From the cell containing the given text, extract its center point as (X, Y) coordinate. 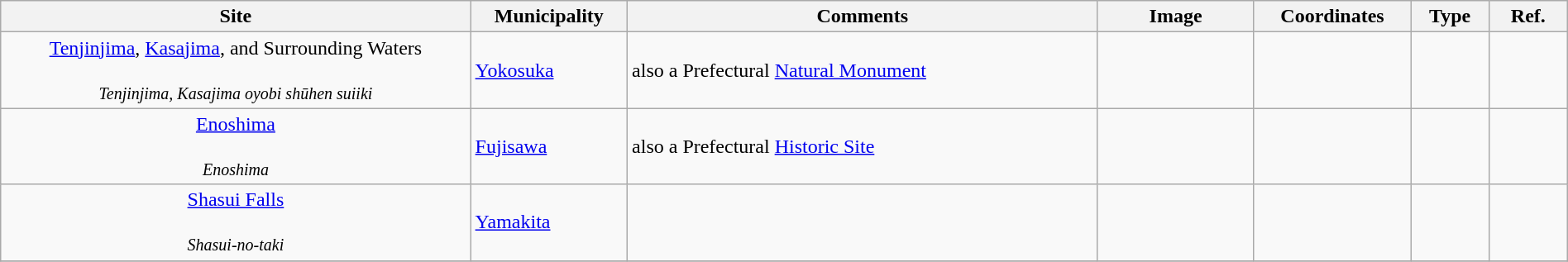
Fujisawa (549, 146)
Tenjinjima, Kasajima, and Surrounding WatersTenjinjima, Kasajima oyobi shūhen suiiki (236, 70)
Municipality (549, 17)
Type (1451, 17)
Coordinates (1331, 17)
Shasui FallsShasui-no-taki (236, 222)
EnoshimaEnoshima (236, 146)
also a Prefectural Historic Site (863, 146)
Yamakita (549, 222)
Site (236, 17)
Comments (863, 17)
also a Prefectural Natural Monument (863, 70)
Yokosuka (549, 70)
Image (1176, 17)
Ref. (1528, 17)
